Pinpoint the cell where the given text exists, returning its (X, Y) midpoint coordinate. 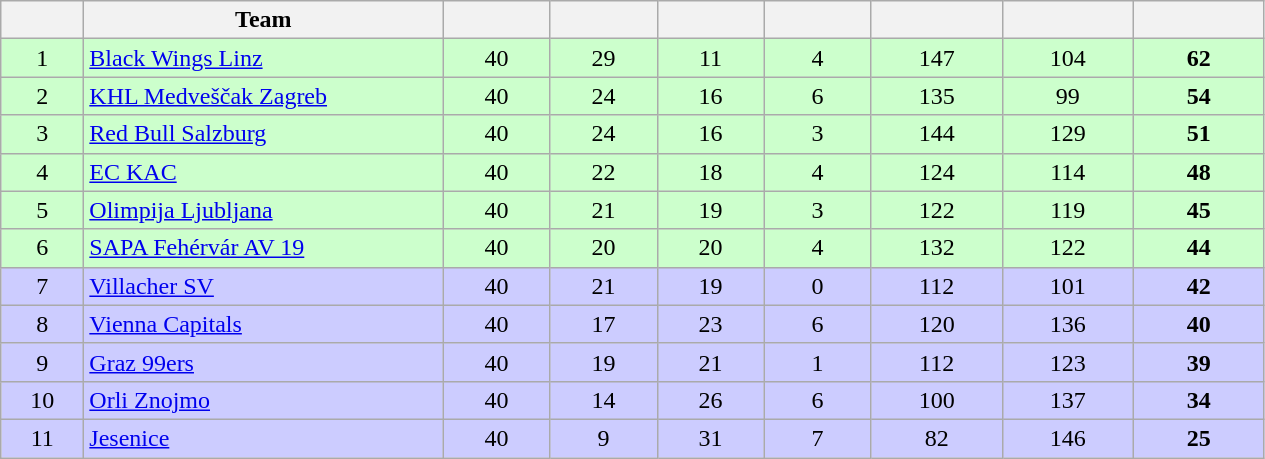
45 (1198, 210)
18 (710, 172)
Jesenice (264, 438)
17 (604, 324)
Villacher SV (264, 286)
26 (710, 400)
114 (1068, 172)
135 (936, 96)
54 (1198, 96)
129 (1068, 134)
SAPA Fehérvár AV 19 (264, 248)
119 (1068, 210)
136 (1068, 324)
2 (42, 96)
82 (936, 438)
100 (936, 400)
34 (1198, 400)
Graz 99ers (264, 362)
48 (1198, 172)
123 (1068, 362)
147 (936, 58)
8 (42, 324)
51 (1198, 134)
14 (604, 400)
144 (936, 134)
EC KAC (264, 172)
101 (1068, 286)
39 (1198, 362)
Olimpija Ljubljana (264, 210)
31 (710, 438)
10 (42, 400)
132 (936, 248)
120 (936, 324)
29 (604, 58)
146 (1068, 438)
Vienna Capitals (264, 324)
42 (1198, 286)
Orli Znojmo (264, 400)
KHL Medveščak Zagreb (264, 96)
5 (42, 210)
Red Bull Salzburg (264, 134)
23 (710, 324)
99 (1068, 96)
137 (1068, 400)
62 (1198, 58)
Team (264, 20)
104 (1068, 58)
22 (604, 172)
25 (1198, 438)
Black Wings Linz (264, 58)
0 (818, 286)
124 (936, 172)
44 (1198, 248)
